For the text-containing cell, return its midpoint in [x, y] coordinate format. 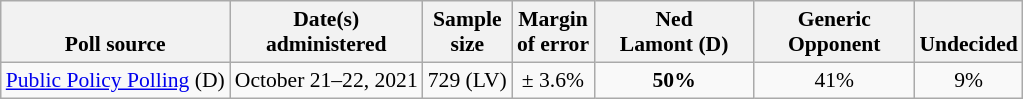
Marginof error [553, 32]
Public Policy Polling (D) [116, 80]
50% [674, 80]
± 3.6% [553, 80]
NedLamont (D) [674, 32]
Samplesize [468, 32]
Poll source [116, 32]
729 (LV) [468, 80]
41% [834, 80]
October 21–22, 2021 [326, 80]
Undecided [968, 32]
GenericOpponent [834, 32]
9% [968, 80]
Date(s)administered [326, 32]
